Locate the cell with the specified text and output its (X, Y) center coordinate. 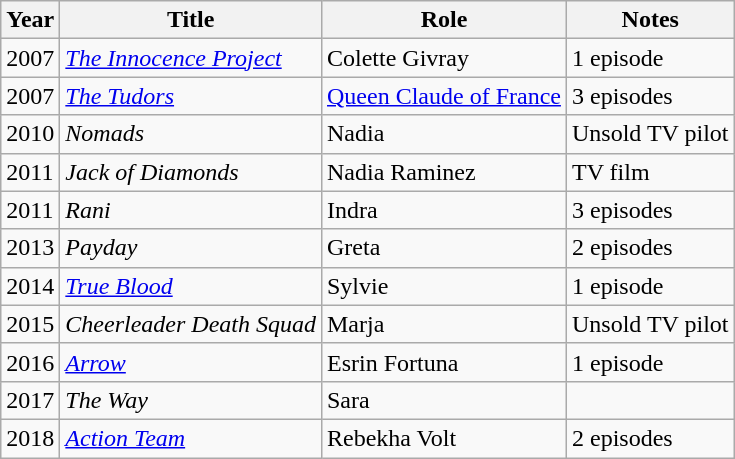
Queen Claude of France (444, 96)
Rani (191, 210)
Sara (444, 400)
The Tudors (191, 96)
Nadia Raminez (444, 172)
2017 (30, 400)
Rebekha Volt (444, 438)
Indra (444, 210)
Greta (444, 248)
Role (444, 20)
TV film (650, 172)
Year (30, 20)
Arrow (191, 362)
The Way (191, 400)
Cheerleader Death Squad (191, 324)
Title (191, 20)
Marja (444, 324)
Payday (191, 248)
Nadia (444, 134)
2018 (30, 438)
2016 (30, 362)
Colette Givray (444, 58)
2013 (30, 248)
Sylvie (444, 286)
Nomads (191, 134)
Esrin Fortuna (444, 362)
Action Team (191, 438)
2015 (30, 324)
True Blood (191, 286)
2014 (30, 286)
Notes (650, 20)
2010 (30, 134)
The Innocence Project (191, 58)
Jack of Diamonds (191, 172)
